Capture the cell that displays the provided text and extract its [x, y] central coordinate. 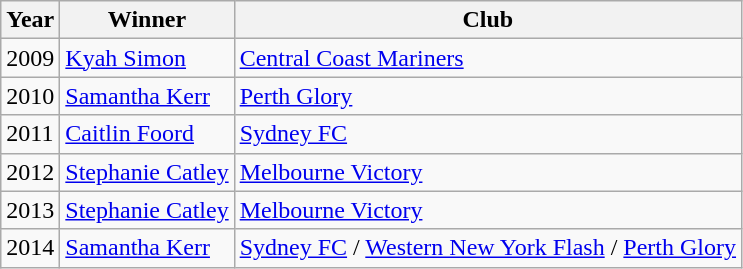
Club [488, 20]
Year [30, 20]
2009 [30, 58]
2012 [30, 172]
2013 [30, 210]
Kyah Simon [147, 58]
2010 [30, 96]
2014 [30, 248]
Perth Glory [488, 96]
Sydney FC / Western New York Flash / Perth Glory [488, 248]
Winner [147, 20]
Caitlin Foord [147, 134]
Sydney FC [488, 134]
2011 [30, 134]
Central Coast Mariners [488, 58]
